Extract the (x, y) coordinate from the center of the cell holding the provided text.  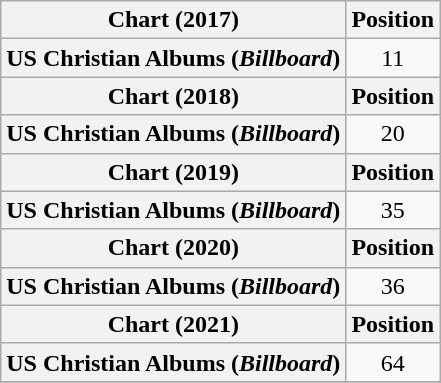
11 (393, 58)
Chart (2018) (174, 96)
64 (393, 362)
Chart (2017) (174, 20)
35 (393, 210)
Chart (2019) (174, 172)
Chart (2020) (174, 248)
20 (393, 134)
Chart (2021) (174, 324)
36 (393, 286)
